Scan for the cell matching the given text and deliver its (X, Y) coordinate at center. 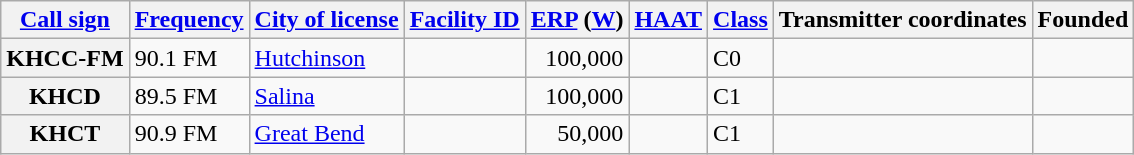
90.1 FM (189, 58)
HAAT (668, 20)
ERP (W) (577, 20)
50,000 (577, 134)
KHCT (65, 134)
Transmitter coordinates (902, 20)
KHCC-FM (65, 58)
KHCD (65, 96)
Facility ID (464, 20)
Frequency (189, 20)
Hutchinson (326, 58)
89.5 FM (189, 96)
90.9 FM (189, 134)
C0 (741, 58)
Call sign (65, 20)
Founded (1083, 20)
Salina (326, 96)
Class (741, 20)
Great Bend (326, 134)
City of license (326, 20)
